Provide the [X, Y] coordinate of the cell's center where the given text is located.  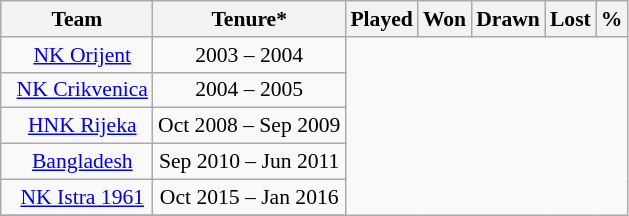
Played [381, 19]
Sep 2010 – Jun 2011 [249, 162]
Won [444, 19]
Drawn [508, 19]
Oct 2015 – Jan 2016 [249, 197]
% [612, 19]
HNK Rijeka [77, 126]
NK Crikvenica [77, 90]
Lost [570, 19]
Bangladesh [77, 162]
2003 – 2004 [249, 55]
Oct 2008 – Sep 2009 [249, 126]
Team [77, 19]
2004 – 2005 [249, 90]
NK Istra 1961 [77, 197]
NK Orijent [77, 55]
Tenure* [249, 19]
